Locate the cell with the specified text and output its [X, Y] center coordinate. 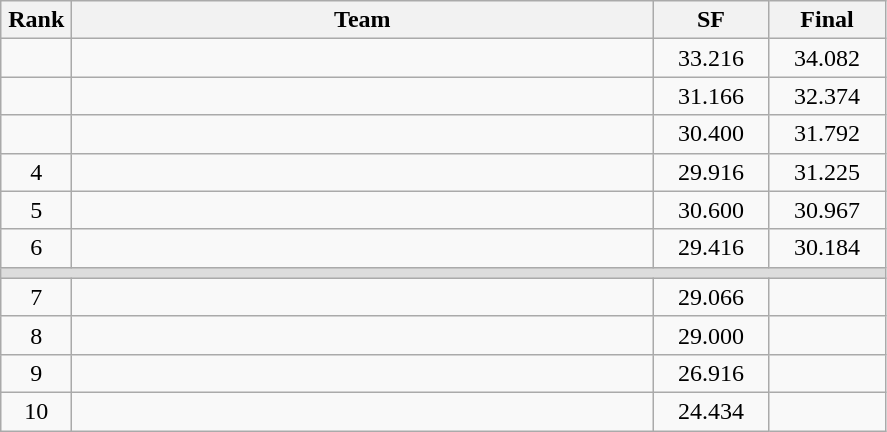
9 [36, 373]
30.967 [827, 210]
32.374 [827, 96]
30.600 [711, 210]
31.225 [827, 172]
29.416 [711, 248]
30.400 [711, 134]
29.000 [711, 335]
Team [362, 20]
10 [36, 411]
29.066 [711, 297]
6 [36, 248]
34.082 [827, 58]
SF [711, 20]
5 [36, 210]
8 [36, 335]
4 [36, 172]
29.916 [711, 172]
30.184 [827, 248]
Rank [36, 20]
24.434 [711, 411]
33.216 [711, 58]
26.916 [711, 373]
7 [36, 297]
Final [827, 20]
31.166 [711, 96]
31.792 [827, 134]
